Identify which cell holds the provided text, then report its (X, Y) central coordinate. 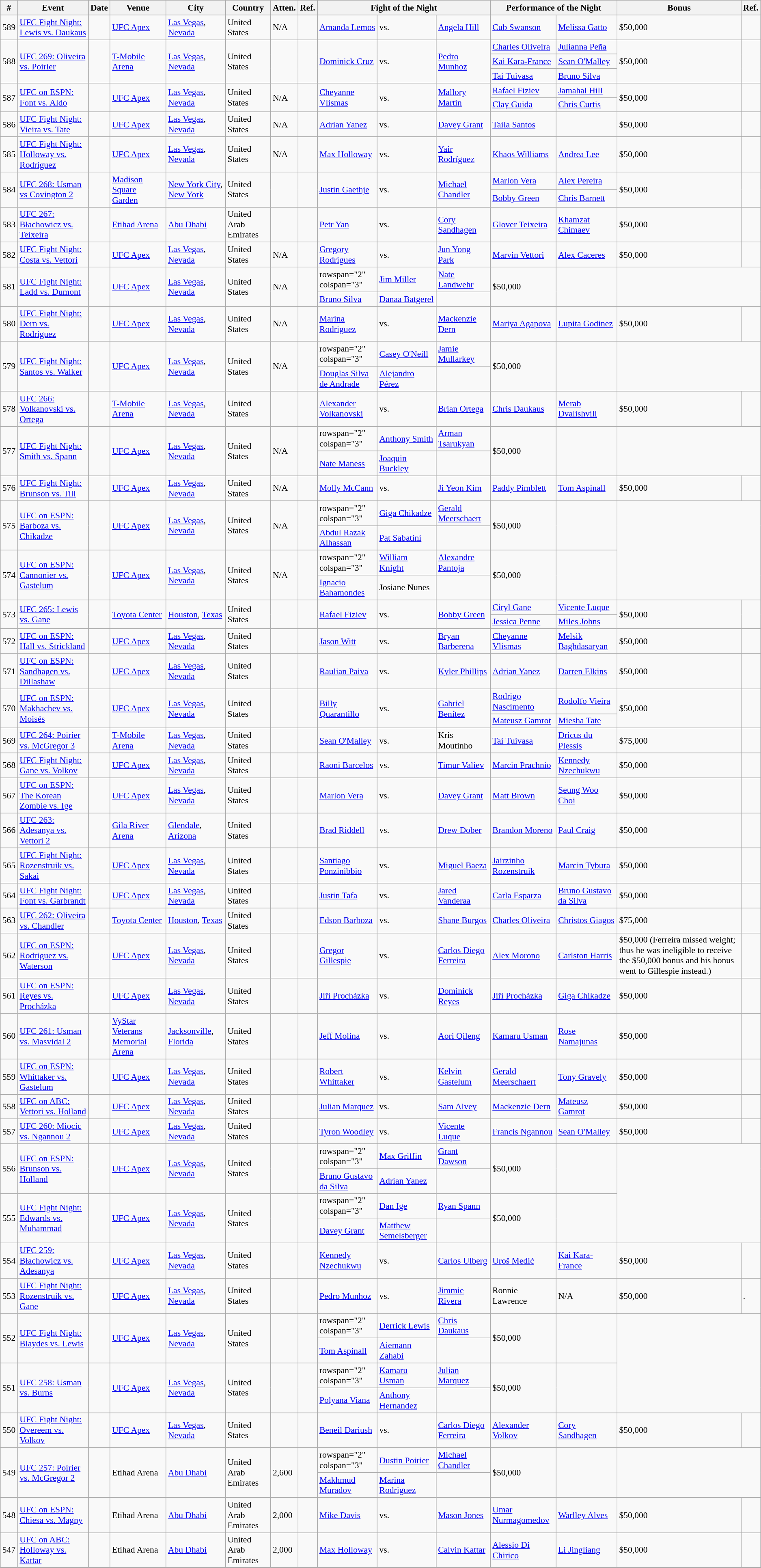
Gregor Gillespie (347, 955)
Bonus (679, 8)
UFC Fight Night: Gane vs. Volkov (53, 766)
UFC 267: Błachowicz vs. Teixeira (53, 225)
585 (9, 154)
564 (9, 895)
567 (9, 796)
UFC Fight Night: Brunson vs. Till (53, 489)
Joaquin Buckley (407, 464)
Mason Jones (463, 1515)
Brandon Moreno (523, 830)
Lupita Godinez (586, 324)
Alexander Volkanovski (347, 409)
Marvin Vettori (523, 255)
2,600 (284, 1473)
Jim Miller (407, 279)
UFC Fight Night: Holloway vs. Rodríguez (53, 154)
Arman Tsarukyan (463, 438)
Melissa Gatto (586, 28)
William Knight (407, 563)
Shane Burgos (463, 921)
565 (9, 866)
Marcin Prachnio (523, 766)
Alejandro Pérez (407, 379)
Justin Gaethje (347, 190)
UFC on ESPN: Brunson vs. Holland (53, 1169)
Jamahal Hill (586, 91)
Dricus du Plessis (586, 740)
Jacksonville, Florida (196, 1036)
Jun Yong Park (463, 255)
551 (9, 1388)
Dominick Cruz (347, 62)
Seung Woo Choi (586, 796)
570 (9, 709)
554 (9, 1261)
Gila River Arena (138, 830)
UFC Fight Night: Ladd vs. Dumont (53, 287)
UFC Fight Night: Dern vs. Rodriguez (53, 324)
Fight of the Night (404, 8)
Madison Square Garden (138, 190)
573 (9, 615)
Glover Teixeira (523, 225)
Anthony Hernandez (407, 1400)
Atten. (284, 8)
Sam Alvey (463, 1106)
575 (9, 526)
Rose Namajunas (586, 1036)
. (751, 1296)
Jason Witt (347, 641)
Jessica Penne (523, 622)
Jeff Molina (347, 1036)
Alex Morono (523, 955)
Max Griffin (407, 1156)
UFC 258: Usman vs. Burns (53, 1388)
Chris Barnett (586, 198)
Miguel Baeza (463, 866)
UFC 259: Błachowicz vs. Adesanya (53, 1261)
UFC Fight Night: Rozenstruik vs. Sakai (53, 866)
557 (9, 1132)
Raoni Barcelos (347, 766)
UFC Fight Night: Smith vs. Spann (53, 451)
UFC Fight Night: Font vs. Garbrandt (53, 895)
Umar Nurmagomedov (523, 1515)
Li Jingliang (586, 1551)
556 (9, 1169)
UFC on ESPN: Whittaker vs. Gastelum (53, 1076)
Venue (138, 8)
Brad Riddell (347, 830)
Timur Valiev (463, 766)
Abdul Razak Alhassan (347, 538)
588 (9, 62)
Alex Caceres (586, 255)
Kyler Phillips (463, 671)
Khaos Williams (523, 154)
Kelvin Gastelum (463, 1076)
559 (9, 1076)
Derrick Lewis (407, 1326)
Gregory Rodrigues (347, 255)
Clay Guida (523, 105)
Matt Brown (523, 796)
UFC on ABC: Holloway vs. Kattar (53, 1551)
Ronnie Lawrence (523, 1296)
UFC 269: Oliveira vs. Poirier (53, 62)
Beneil Dariush (347, 1430)
UFC 257: Poirier vs. McGregor 2 (53, 1473)
Julianna Peña (586, 47)
Tyron Woodley (347, 1132)
Dan Ige (407, 1206)
UFC on ESPN: Chiesa vs. Magny (53, 1515)
$50,000 (Ferreira missed weight; thus he was ineligible to receive the $50,000 bonus and his bonus went to Gillespie instead.) (679, 955)
Ciryl Gane (523, 607)
Matthew Semelsberger (407, 1231)
555 (9, 1218)
578 (9, 409)
Drew Dober (463, 830)
558 (9, 1106)
Dustin Poirier (407, 1460)
Date (99, 8)
Rodrigo Nascimento (523, 701)
UFC on ESPN: Barboza vs. Chikadze (53, 526)
Douglas Silva de Andrade (347, 379)
Kris Moutinho (463, 740)
Josiane Nunes (407, 588)
UFC on ESPN: Sandhagen vs. Dillashaw (53, 671)
Gabriel Benítez (463, 709)
Miesha Tate (586, 721)
Taila Santos (523, 124)
572 (9, 641)
548 (9, 1515)
579 (9, 367)
UFC on ESPN: Reyes vs. Procházka (53, 996)
586 (9, 124)
Danaa Batgerel (407, 299)
Country (248, 8)
Brian Ortega (463, 409)
547 (9, 1551)
UFC on ESPN: Makhachev vs. Moisés (53, 709)
Carlos Ulberg (463, 1261)
Chris Curtis (586, 105)
Warlley Alves (586, 1515)
Amanda Lemos (347, 28)
Melsik Baghdasaryan (586, 641)
Molly McCann (347, 489)
UFC Fight Night: Blaydes vs. Lewis (53, 1338)
Justin Tafa (347, 895)
549 (9, 1473)
New York City, New York (196, 190)
Angela Hill (463, 28)
UFC on ESPN: Font vs. Aldo (53, 97)
583 (9, 225)
Petr Yan (347, 225)
Casey O'Neill (407, 354)
Khamzat Chimaev (586, 225)
Ignacio Bahamondes (347, 588)
Alexander Volkov (523, 1430)
Paddy Pimblett (523, 489)
Francis Ngannou (523, 1132)
566 (9, 830)
Alexandre Pantoja (463, 563)
UFC Fight Night: Overeem vs. Volkov (53, 1430)
Billy Quarantillo (347, 709)
Performance of the Night (554, 8)
Dominick Reyes (463, 996)
Jamie Mullarkey (463, 354)
UFC 262: Oliveira vs. Chandler (53, 921)
Cub Swanson (523, 28)
UFC Fight Night: Rozenstruik vs. Gane (53, 1296)
Raulian Paiva (347, 671)
552 (9, 1338)
584 (9, 190)
UFC 263: Adesanya vs. Vettori 2 (53, 830)
577 (9, 451)
Carla Esparza (523, 895)
UFC 260: Miocic vs. Ngannou 2 (53, 1132)
City (196, 8)
Marcin Tybura (586, 866)
Nate Landwehr (463, 279)
Mariya Agapova (523, 324)
UFC on ESPN: The Korean Zombie vs. Ige (53, 796)
Event (53, 8)
571 (9, 671)
553 (9, 1296)
Calvin Kattar (463, 1551)
Alessio Di Chirico (523, 1551)
UFC 265: Lewis vs. Gane (53, 615)
568 (9, 766)
VyStar Veterans Memorial Arena (138, 1036)
UFC Fight Night: Lewis vs. Daukaus (53, 28)
Makhmud Muradov (347, 1485)
UFC Fight Night: Edwards vs. Muhammad (53, 1218)
Rodolfo Vieira (586, 701)
550 (9, 1430)
Paul Craig (586, 830)
581 (9, 287)
Santiago Ponzinibbio (347, 866)
576 (9, 489)
Ryan Spann (463, 1206)
UFC Fight Night: Vieira vs. Tate (53, 124)
Christos Giagos (586, 921)
Anthony Smith (407, 438)
Yair Rodríguez (463, 154)
589 (9, 28)
Edson Barboza (347, 921)
Ji Yeon Kim (463, 489)
UFC Fight Night: Santos vs. Walker (53, 367)
Alex Pereira (586, 181)
Polyana Viana (347, 1400)
UFC on ESPN: Hall vs. Strickland (53, 641)
561 (9, 996)
Uroš Medić (523, 1261)
Darren Elkins (586, 671)
562 (9, 955)
560 (9, 1036)
UFC on ESPN: Rodriguez vs. Waterson (53, 955)
580 (9, 324)
Mike Davis (347, 1515)
UFC 268: Usman vs Covington 2 (53, 190)
UFC on ABC: Vettori vs. Holland (53, 1106)
Bryan Barberena (463, 641)
UFC Fight Night: Costa vs. Vettori (53, 255)
Tony Gravely (586, 1076)
Robert Whittaker (347, 1076)
UFC on ESPN: Cannonier vs. Gastelum (53, 575)
Merab Dvalishvili (586, 409)
Carlston Harris (586, 955)
569 (9, 740)
574 (9, 575)
Nate Maness (347, 464)
563 (9, 921)
Pat Sabatini (407, 538)
# (9, 8)
UFC 266: Volkanovski vs. Ortega (53, 409)
Jimmie Rivera (463, 1296)
Jared Vanderaa (463, 895)
587 (9, 97)
Grant Dawson (463, 1156)
Andrea Lee (586, 154)
Miles Johns (586, 622)
Glendale, Arizona (196, 830)
UFC 261: Usman vs. Masvidal 2 (53, 1036)
Jairzinho Rozenstruik (523, 866)
UFC 264: Poirier vs. McGregor 3 (53, 740)
Mallory Martin (463, 97)
Aiemann Zahabi (407, 1351)
582 (9, 255)
Aori Qileng (463, 1036)
